For the text-containing cell, return its midpoint in (X, Y) coordinate format. 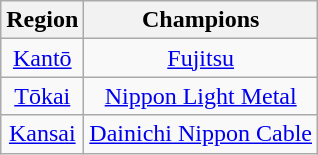
Kantō (42, 58)
Kansai (42, 134)
Nippon Light Metal (201, 96)
Dainichi Nippon Cable (201, 134)
Champions (201, 20)
Fujitsu (201, 58)
Tōkai (42, 96)
Region (42, 20)
